Provide the (X, Y) coordinate of the cell's center where the given text is located.  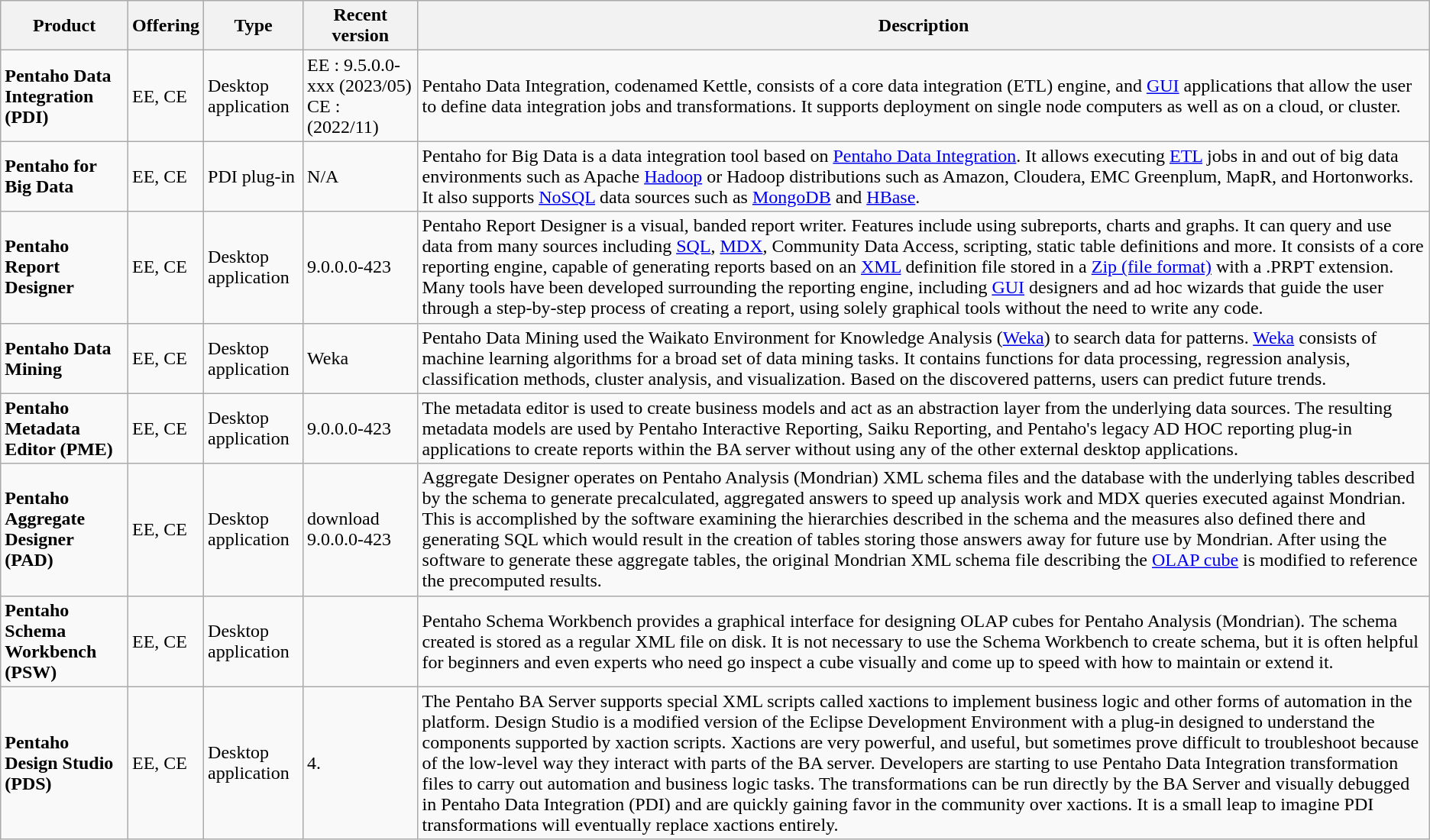
Pentaho Schema Workbench (PSW) (64, 641)
PDI plug-in (254, 176)
Pentaho Data Integration (PDI) (64, 96)
Recent version (361, 26)
Weka (361, 358)
Pentaho Report Designer (64, 267)
Pentaho Metadata Editor (PME) (64, 428)
download 9.0.0.0-423 (361, 530)
Offering (167, 26)
Pentaho for Big Data (64, 176)
Type (254, 26)
Pentaho Design Studio (PDS) (64, 763)
Pentaho Data Mining (64, 358)
Description (924, 26)
EE : 9.5.0.0-xxx (2023/05) CE : (2022/11) (361, 96)
Product (64, 26)
4. (361, 763)
Pentaho Aggregate Designer (PAD) (64, 530)
N/A (361, 176)
